Pinpoint the cell where the given text exists, returning its (x, y) midpoint coordinate. 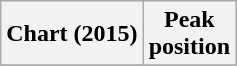
Chart (2015) (72, 34)
Peakposition (189, 34)
